From the cell containing the given text, extract its center point as [X, Y] coordinate. 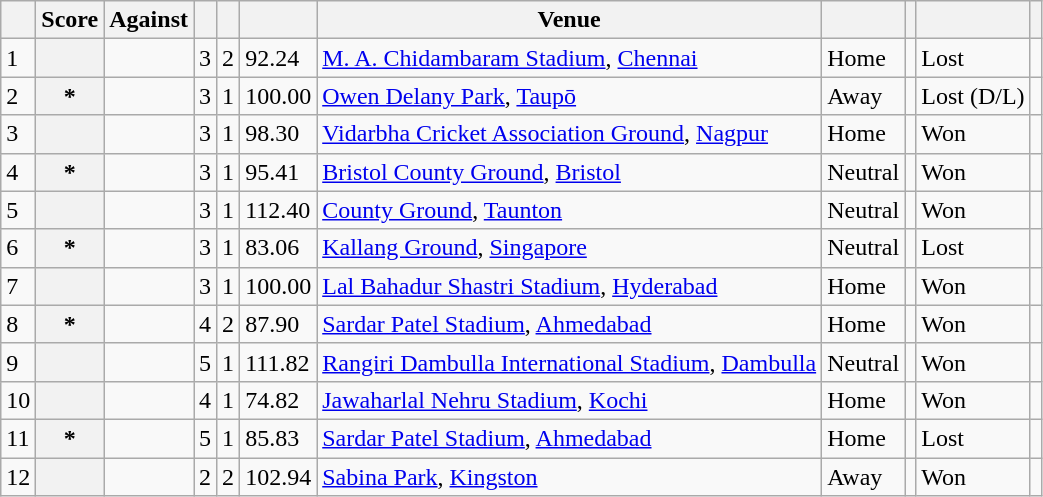
95.41 [278, 172]
112.40 [278, 210]
Bristol County Ground, Bristol [570, 172]
74.82 [278, 400]
M. A. Chidambaram Stadium, Chennai [570, 58]
102.94 [278, 477]
Jawaharlal Nehru Stadium, Kochi [570, 400]
7 [18, 286]
Score [70, 20]
8 [18, 324]
County Ground, Taunton [570, 210]
6 [18, 248]
83.06 [278, 248]
10 [18, 400]
12 [18, 477]
11 [18, 438]
Kallang Ground, Singapore [570, 248]
Against [149, 20]
98.30 [278, 134]
Rangiri Dambulla International Stadium, Dambulla [570, 362]
Venue [570, 20]
Owen Delany Park, Taupō [570, 96]
111.82 [278, 362]
Lost (D/L) [973, 96]
9 [18, 362]
85.83 [278, 438]
92.24 [278, 58]
Lal Bahadur Shastri Stadium, Hyderabad [570, 286]
Sabina Park, Kingston [570, 477]
87.90 [278, 324]
Vidarbha Cricket Association Ground, Nagpur [570, 134]
